Detect which cell encompasses the target text, then output its [X, Y] center coordinate. 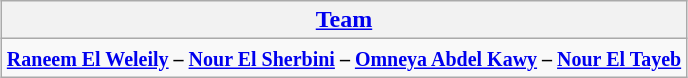
Raneem El Weleily – Nour El Sherbini – Omneya Abdel Kawy – Nour El Tayeb [344, 58]
Team [344, 20]
